From the cell containing the given text, extract its center point as [x, y] coordinate. 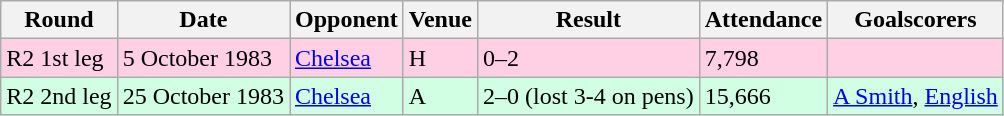
H [440, 58]
A [440, 96]
A Smith, English [916, 96]
Round [59, 20]
Goalscorers [916, 20]
R2 1st leg [59, 58]
5 October 1983 [203, 58]
Result [588, 20]
0–2 [588, 58]
R2 2nd leg [59, 96]
25 October 1983 [203, 96]
Opponent [347, 20]
Attendance [763, 20]
2–0 (lost 3-4 on pens) [588, 96]
Date [203, 20]
15,666 [763, 96]
Venue [440, 20]
7,798 [763, 58]
